Determine the [x, y] coordinate at the center of the cell enclosing the given text.  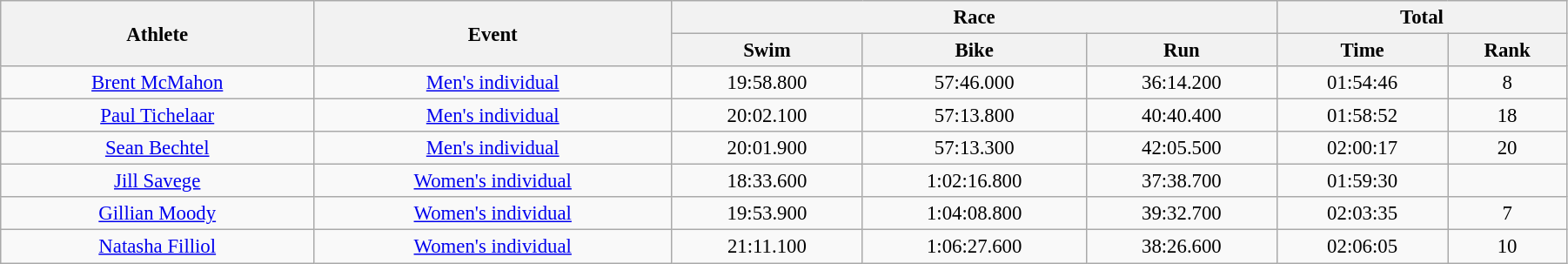
20:01.900 [767, 148]
1:04:08.800 [975, 213]
Time [1363, 51]
20 [1507, 148]
1:06:27.600 [975, 247]
Sean Bechtel [157, 148]
Athlete [157, 33]
Rank [1507, 51]
20:02.100 [767, 116]
10 [1507, 247]
02:06:05 [1363, 247]
Natasha Filliol [157, 247]
Run [1182, 51]
19:58.800 [767, 83]
19:53.900 [767, 213]
01:59:30 [1363, 181]
Jill Savege [157, 181]
Total [1422, 17]
Gillian Moody [157, 213]
21:11.100 [767, 247]
7 [1507, 213]
37:38.700 [1182, 181]
01:54:46 [1363, 83]
1:02:16.800 [975, 181]
Paul Tichelaar [157, 116]
02:03:35 [1363, 213]
42:05.500 [1182, 148]
39:32.700 [1182, 213]
40:40.400 [1182, 116]
02:00:17 [1363, 148]
38:26.600 [1182, 247]
36:14.200 [1182, 83]
Race [975, 17]
57:46.000 [975, 83]
18:33.600 [767, 181]
18 [1507, 116]
57:13.800 [975, 116]
Brent McMahon [157, 83]
57:13.300 [975, 148]
8 [1507, 83]
Swim [767, 51]
Event [493, 33]
01:58:52 [1363, 116]
Bike [975, 51]
